Locate the cell with the specified text and output its (X, Y) center coordinate. 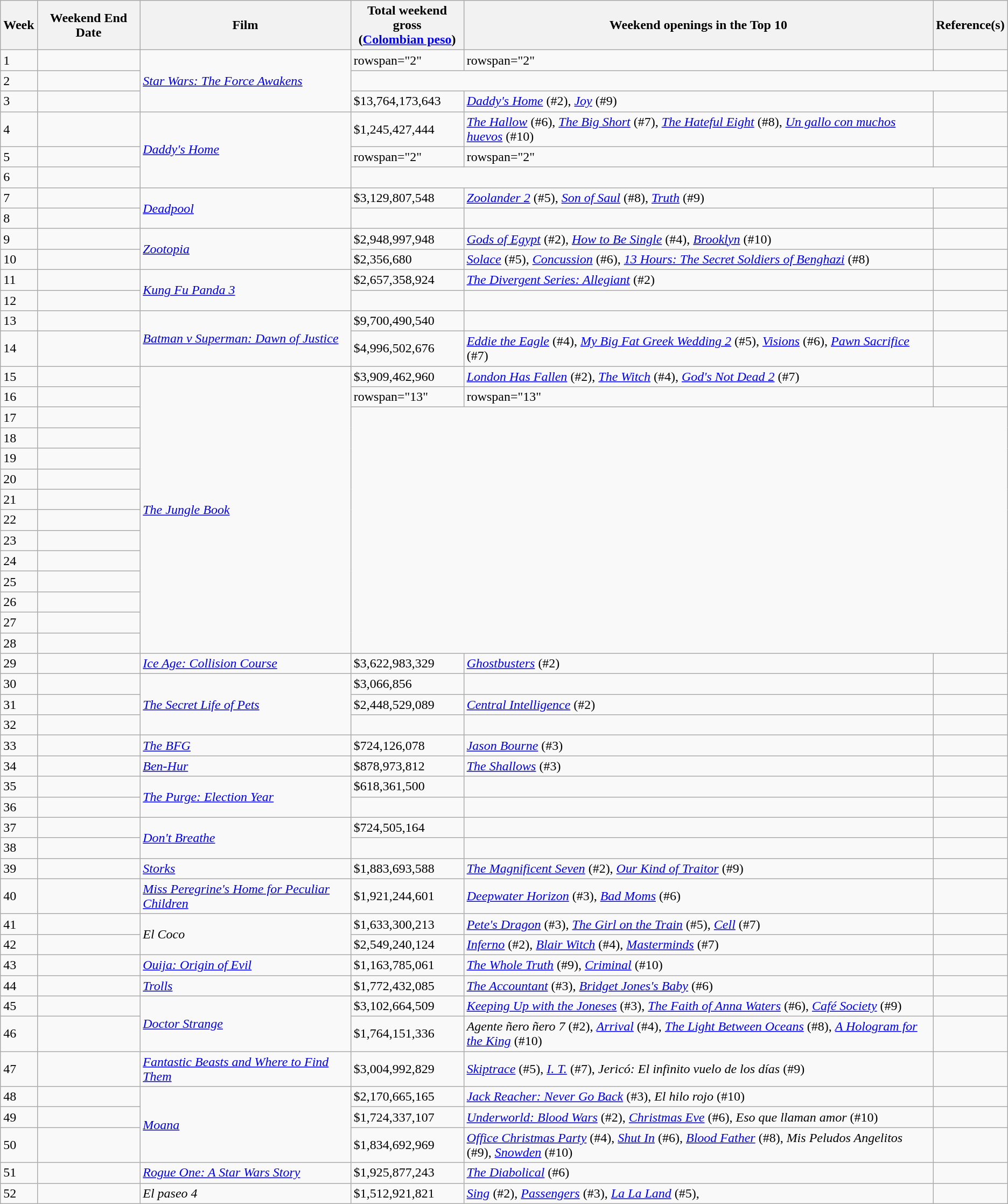
The BFG (246, 746)
$1,921,244,601 (407, 896)
Agente ñero ñero 7 (#2), Arrival (#4), The Light Between Oceans (#8), A Hologram for the King (#10) (698, 1034)
Weekend openings in the Top 10 (698, 25)
34 (19, 766)
32 (19, 725)
Week (19, 25)
29 (19, 664)
Pete's Dragon (#3), The Girl on the Train (#5), Cell (#7) (698, 924)
$618,361,500 (407, 787)
1 (19, 60)
Ghostbusters (#2) (698, 664)
$1,163,785,061 (407, 965)
Weekend End Date (88, 25)
23 (19, 540)
Underworld: Blood Wars (#2), Christmas Eve (#6), Eso que llaman amor (#10) (698, 1117)
The Magnificent Seven (#2), Our Kind of Traitor (#9) (698, 868)
Jason Bourne (#3) (698, 746)
$1,633,300,213 (407, 924)
$724,126,078 (407, 746)
Ouija: Origin of Evil (246, 965)
25 (19, 581)
$1,883,693,588 (407, 868)
Rogue One: A Star Wars Story (246, 1173)
$4,996,502,676 (407, 349)
3 (19, 101)
20 (19, 479)
$1,772,432,085 (407, 985)
$1,764,151,336 (407, 1034)
18 (19, 438)
51 (19, 1173)
$3,004,992,829 (407, 1069)
$1,925,877,243 (407, 1173)
16 (19, 397)
The Whole Truth (#9), Criminal (#10) (698, 965)
10 (19, 259)
Miss Peregrine's Home for Peculiar Children (246, 896)
6 (19, 177)
Star Wars: The Force Awakens (246, 81)
13 (19, 321)
The Secret Life of Pets (246, 705)
$2,448,529,089 (407, 705)
Doctor Strange (246, 1024)
31 (19, 705)
$2,948,997,948 (407, 239)
El paseo 4 (246, 1193)
36 (19, 807)
30 (19, 684)
Daddy's Home (#2), Joy (#9) (698, 101)
40 (19, 896)
Film (246, 25)
24 (19, 561)
15 (19, 377)
$3,909,462,960 (407, 377)
Batman v Superman: Dawn of Justice (246, 338)
Sing (#2), Passengers (#3), La La Land (#5), (698, 1193)
The Divergent Series: Allegiant (#2) (698, 280)
$9,700,490,540 (407, 321)
39 (19, 868)
27 (19, 622)
35 (19, 787)
Moana (246, 1125)
Jack Reacher: Never Go Back (#3), El hilo rojo (#10) (698, 1097)
The Purge: Election Year (246, 797)
Kung Fu Panda 3 (246, 290)
33 (19, 746)
Storks (246, 868)
The Jungle Book (246, 510)
47 (19, 1069)
21 (19, 499)
$3,129,807,548 (407, 198)
$1,512,921,821 (407, 1193)
38 (19, 848)
Deadpool (246, 208)
9 (19, 239)
Solace (#5), Concussion (#6), 13 Hours: The Secret Soldiers of Benghazi (#8) (698, 259)
48 (19, 1097)
14 (19, 349)
$13,764,173,643 (407, 101)
22 (19, 520)
El Coco (246, 934)
Office Christmas Party (#4), Shut In (#6), Blood Father (#8), Mis Peludos Angelitos (#9), Snowden (#10) (698, 1145)
$2,549,240,124 (407, 944)
46 (19, 1034)
$1,724,337,107 (407, 1117)
$2,657,358,924 (407, 280)
The Accountant (#3), Bridget Jones's Baby (#6) (698, 985)
$1,834,692,969 (407, 1145)
Keeping Up with the Joneses (#3), The Faith of Anna Waters (#6), Café Society (#9) (698, 1006)
Deepwater Horizon (#3), Bad Moms (#6) (698, 896)
$2,170,665,165 (407, 1097)
The Hallow (#6), The Big Short (#7), The Hateful Eight (#8), Un gallo con muchos huevos (#10) (698, 129)
4 (19, 129)
London Has Fallen (#2), The Witch (#4), God's Not Dead 2 (#7) (698, 377)
The Diabolical (#6) (698, 1173)
50 (19, 1145)
Total weekend gross(Colombian peso) (407, 25)
$724,505,164 (407, 827)
41 (19, 924)
28 (19, 643)
Ice Age: Collision Course (246, 664)
Trolls (246, 985)
Eddie the Eagle (#4), My Big Fat Greek Wedding 2 (#5), Visions (#6), Pawn Sacrifice (#7) (698, 349)
49 (19, 1117)
Daddy's Home (246, 150)
2 (19, 81)
12 (19, 300)
Don't Breathe (246, 838)
7 (19, 198)
Reference(s) (970, 25)
$2,356,680 (407, 259)
43 (19, 965)
26 (19, 602)
19 (19, 458)
$3,066,856 (407, 684)
8 (19, 218)
Fantastic Beasts and Where to Find Them (246, 1069)
$878,973,812 (407, 766)
52 (19, 1193)
11 (19, 280)
Ben-Hur (246, 766)
44 (19, 985)
Zoolander 2 (#5), Son of Saul (#8), Truth (#9) (698, 198)
Zootopia (246, 249)
$3,102,664,509 (407, 1006)
$1,245,427,444 (407, 129)
37 (19, 827)
$3,622,983,329 (407, 664)
Gods of Egypt (#2), How to Be Single (#4), Brooklyn (#10) (698, 239)
5 (19, 157)
Inferno (#2), Blair Witch (#4), Masterminds (#7) (698, 944)
The Shallows (#3) (698, 766)
17 (19, 417)
Skiptrace (#5), I. T. (#7), Jericó: El infinito vuelo de los días (#9) (698, 1069)
42 (19, 944)
Central Intelligence (#2) (698, 705)
45 (19, 1006)
